Return the (x, y) coordinate for the center point of the cell that contains the specified text.  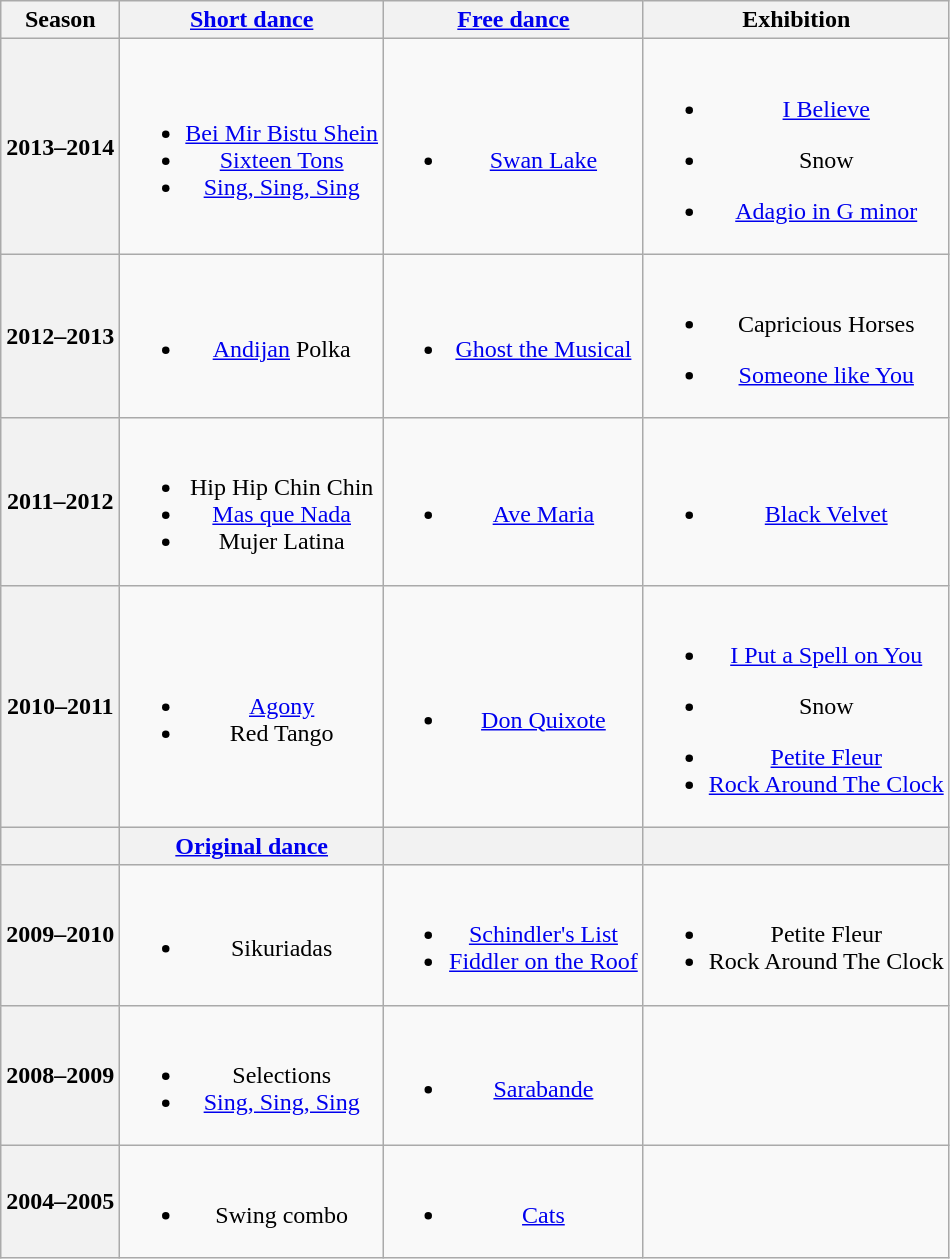
2012–2013 (60, 336)
SelectionsSing, Sing, Sing (252, 1075)
Sarabande (514, 1075)
Hip Hip Chin Chin Mas que Nada Mujer Latina (252, 502)
Capricious Horses Someone like You (796, 336)
Original dance (252, 846)
Cats (514, 1202)
Schindler's List Fiddler on the Roof (514, 935)
I Believe Snow Adagio in G minor (796, 146)
Season (60, 20)
2010–2011 (60, 706)
Ghost the Musical (514, 336)
2008–2009 (60, 1075)
Exhibition (796, 20)
Petite FleurRock Around The Clock (796, 935)
Swing combo (252, 1202)
Bei Mir Bistu Shein Sixteen Tons Sing, Sing, Sing (252, 146)
Swan Lake (514, 146)
Don Quixote (514, 706)
I Put a Spell on You Snow Petite FleurRock Around The Clock (796, 706)
Andijan Polka (252, 336)
Black Velvet (796, 502)
2013–2014 (60, 146)
Ave Maria (514, 502)
Sikuriadas (252, 935)
Short dance (252, 20)
Agony Red Tango (252, 706)
2004–2005 (60, 1202)
2011–2012 (60, 502)
Free dance (514, 20)
2009–2010 (60, 935)
